From the cell containing the given text, extract its center point as (x, y) coordinate. 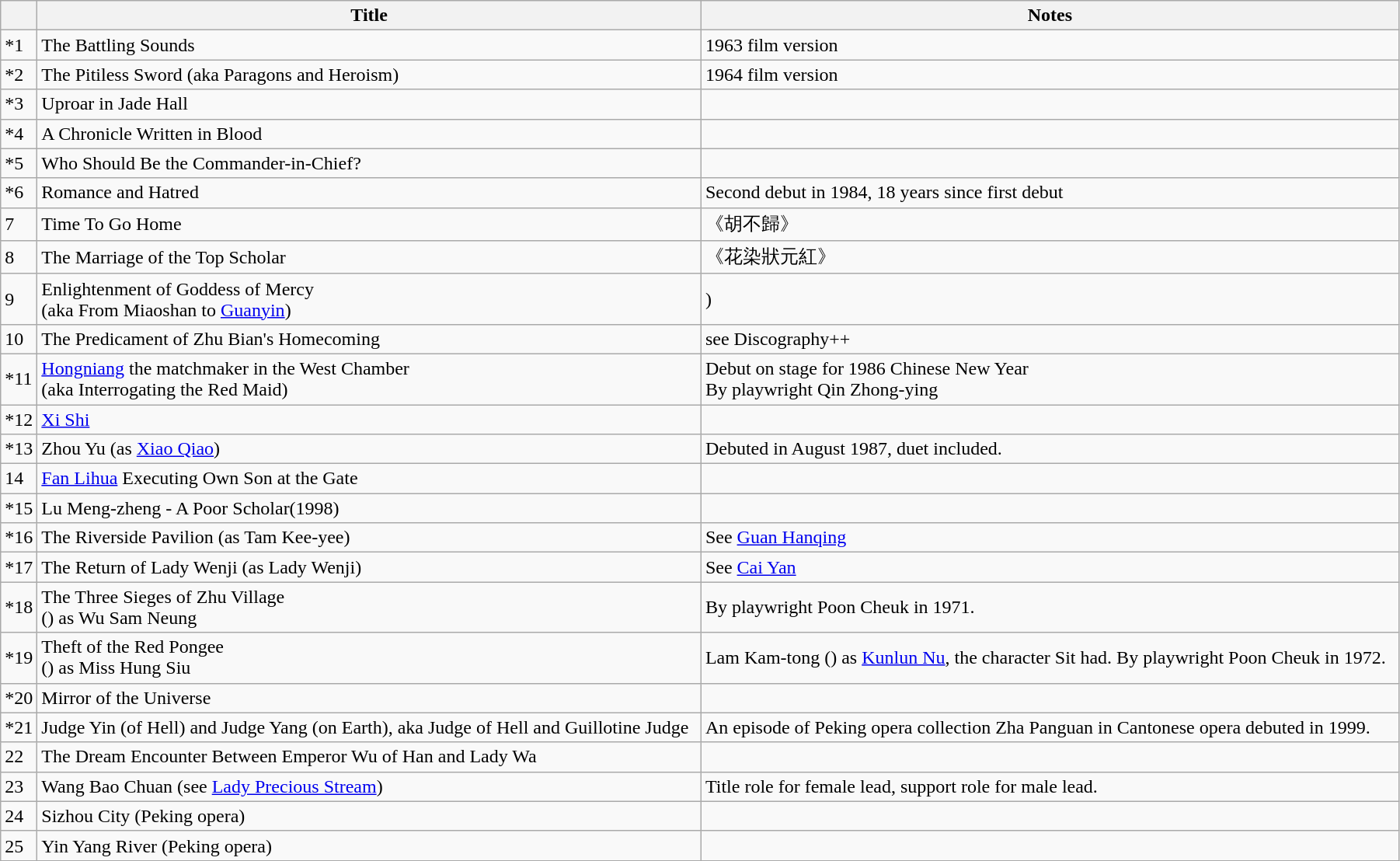
The Marriage of the Top Scholar (370, 258)
Fan Lihua Executing Own Son at the Gate (370, 479)
Enlightenment of Goddess of Mercy(aka From Miaoshan to Guanyin) (370, 298)
Xi Shi (370, 419)
Judge Yin (of Hell) and Judge Yang (on Earth), aka Judge of Hell and Guillotine Judge (370, 727)
*4 (19, 134)
The Riverside Pavilion (as Tam Kee-yee) (370, 538)
*20 (19, 698)
Title role for female lead, support role for male lead. (1050, 786)
Debuted in August 1987, duet included. (1050, 449)
*16 (19, 538)
Lu Meng-zheng - A Poor Scholar(1998) (370, 508)
1964 film version (1050, 75)
Uproar in Jade Hall (370, 104)
Second debut in 1984, 18 years since first debut (1050, 193)
*19 (19, 657)
See Cai Yan (1050, 567)
Mirror of the Universe (370, 698)
Theft of the Red Pongee() as Miss Hung Siu (370, 657)
Debut on stage for 1986 Chinese New YearBy playwright Qin Zhong-ying (1050, 379)
*15 (19, 508)
) (1050, 298)
*11 (19, 379)
Zhou Yu (as Xiao Qiao) (370, 449)
《花染狀元紅》 (1050, 258)
See Guan Hanqing (1050, 538)
7 (19, 224)
Yin Yang River (Peking opera) (370, 845)
The Battling Sounds (370, 45)
*13 (19, 449)
24 (19, 816)
An episode of Peking opera collection Zha Panguan in Cantonese opera debuted in 1999. (1050, 727)
Time To Go Home (370, 224)
*3 (19, 104)
Sizhou City (Peking opera) (370, 816)
Lam Kam-tong () as Kunlun Nu, the character Sit had. By playwright Poon Cheuk in 1972. (1050, 657)
*6 (19, 193)
*5 (19, 163)
The Three Sieges of Zhu Village() as Wu Sam Neung (370, 608)
*17 (19, 567)
Romance and Hatred (370, 193)
The Return of Lady Wenji (as Lady Wenji) (370, 567)
The Dream Encounter Between Emperor Wu of Han and Lady Wa (370, 757)
10 (19, 339)
Who Should Be the Commander-in-Chief? (370, 163)
22 (19, 757)
Hongniang the matchmaker in the West Chamber(aka Interrogating the Red Maid) (370, 379)
*1 (19, 45)
A Chronicle Written in Blood (370, 134)
see Discography++ (1050, 339)
9 (19, 298)
Notes (1050, 16)
《胡不歸》 (1050, 224)
The Predicament of Zhu Bian's Homecoming (370, 339)
23 (19, 786)
8 (19, 258)
14 (19, 479)
*12 (19, 419)
*2 (19, 75)
Wang Bao Chuan (see Lady Precious Stream) (370, 786)
The Pitiless Sword (aka Paragons and Heroism) (370, 75)
Title (370, 16)
By playwright Poon Cheuk in 1971. (1050, 608)
*21 (19, 727)
*18 (19, 608)
25 (19, 845)
1963 film version (1050, 45)
